Output the (x, y) coordinate of the center of the cell containing the given text.  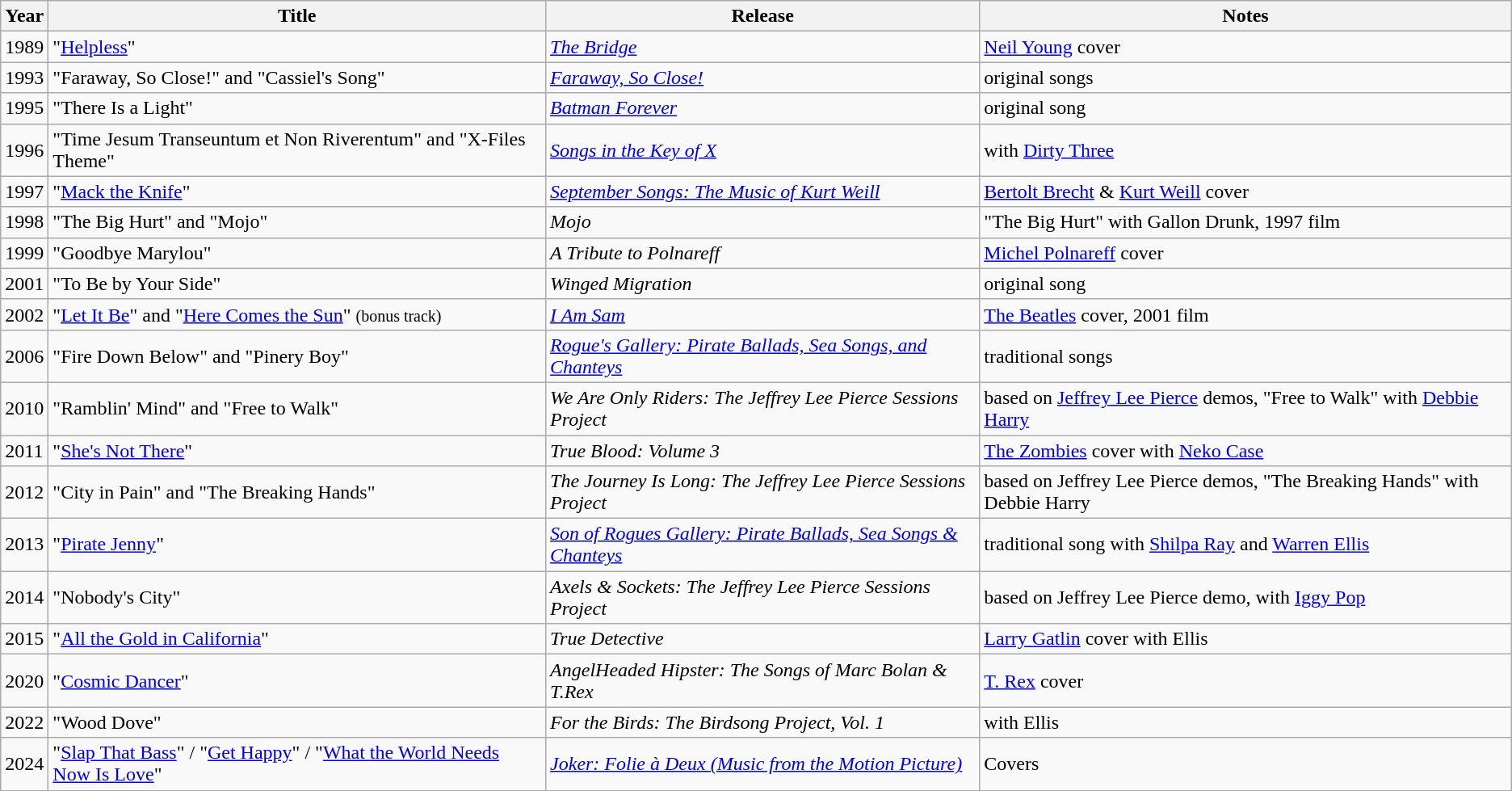
"Time Jesum Transeuntum et Non Riverentum" and "X-Files Theme" (297, 150)
True Detective (762, 639)
Faraway, So Close! (762, 78)
The Beatles cover, 2001 film (1245, 314)
2011 (24, 450)
Covers (1245, 764)
2002 (24, 314)
Rogue's Gallery: Pirate Ballads, Sea Songs, and Chanteys (762, 356)
We Are Only Riders: The Jeffrey Lee Pierce Sessions Project (762, 409)
2006 (24, 356)
"Slap That Bass" / "Get Happy" / "What the World Needs Now Is Love" (297, 764)
Title (297, 16)
Notes (1245, 16)
"There Is a Light" (297, 108)
1999 (24, 253)
"Goodbye Marylou" (297, 253)
"Nobody's City" (297, 598)
Songs in the Key of X (762, 150)
1997 (24, 191)
2024 (24, 764)
"City in Pain" and "The Breaking Hands" (297, 493)
Batman Forever (762, 108)
2013 (24, 545)
2014 (24, 598)
"Wood Dove" (297, 722)
2015 (24, 639)
1998 (24, 222)
The Journey Is Long: The Jeffrey Lee Pierce Sessions Project (762, 493)
original songs (1245, 78)
1996 (24, 150)
The Bridge (762, 47)
Neil Young cover (1245, 47)
"Ramblin' Mind" and "Free to Walk" (297, 409)
Year (24, 16)
based on Jeffrey Lee Pierce demos, "Free to Walk" with Debbie Harry (1245, 409)
1989 (24, 47)
The Zombies cover with Neko Case (1245, 450)
2022 (24, 722)
Larry Gatlin cover with Ellis (1245, 639)
Winged Migration (762, 284)
Michel Polnareff cover (1245, 253)
1995 (24, 108)
with Dirty Three (1245, 150)
based on Jeffrey Lee Pierce demo, with Iggy Pop (1245, 598)
traditional songs (1245, 356)
For the Birds: The Birdsong Project, Vol. 1 (762, 722)
"To Be by Your Side" (297, 284)
"The Big Hurt" with Gallon Drunk, 1997 film (1245, 222)
T. Rex cover (1245, 680)
I Am Sam (762, 314)
1993 (24, 78)
2020 (24, 680)
"All the Gold in California" (297, 639)
"Mack the Knife" (297, 191)
Release (762, 16)
Joker: Folie à Deux (Music from the Motion Picture) (762, 764)
"Cosmic Dancer" (297, 680)
based on Jeffrey Lee Pierce demos, "The Breaking Hands" with Debbie Harry (1245, 493)
A Tribute to Polnareff (762, 253)
Axels & Sockets: The Jeffrey Lee Pierce Sessions Project (762, 598)
True Blood: Volume 3 (762, 450)
traditional song with Shilpa Ray and Warren Ellis (1245, 545)
"Fire Down Below" and "Pinery Boy" (297, 356)
Bertolt Brecht & Kurt Weill cover (1245, 191)
Son of Rogues Gallery: Pirate Ballads, Sea Songs & Chanteys (762, 545)
"Helpless" (297, 47)
Mojo (762, 222)
"Pirate Jenny" (297, 545)
September Songs: The Music of Kurt Weill (762, 191)
"The Big Hurt" and "Mojo" (297, 222)
AngelHeaded Hipster: The Songs of Marc Bolan & T.Rex (762, 680)
2001 (24, 284)
"Faraway, So Close!" and "Cassiel's Song" (297, 78)
2010 (24, 409)
with Ellis (1245, 722)
2012 (24, 493)
"She's Not There" (297, 450)
"Let It Be" and "Here Comes the Sun" (bonus track) (297, 314)
